From the cell containing the given text, extract its center point as [x, y] coordinate. 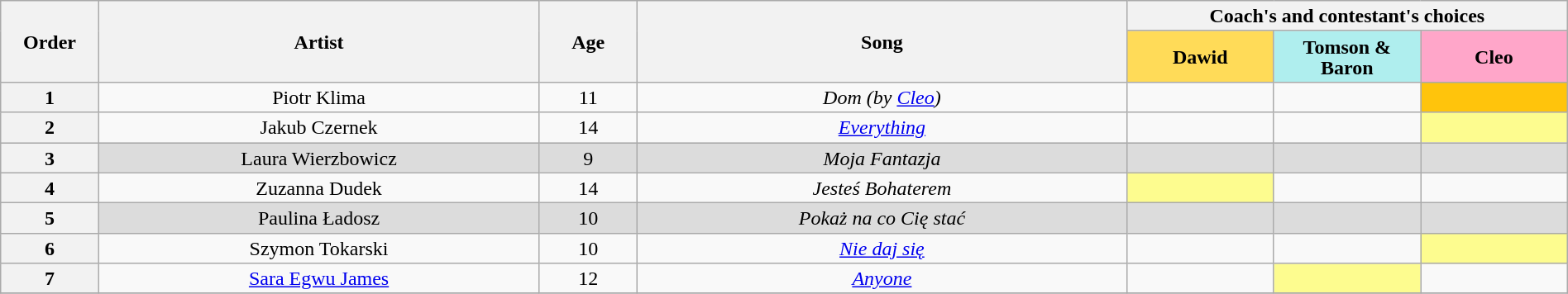
Everything [882, 127]
Coach's and contestant's choices [1346, 17]
Tomson & Baron [1347, 56]
Laura Wierzbowicz [319, 157]
Sara Egwu James [319, 279]
Nie daj się [882, 248]
7 [50, 279]
Artist [319, 41]
Zuzanna Dudek [319, 188]
Piotr Klima [319, 97]
2 [50, 127]
Song [882, 41]
Order [50, 41]
Paulina Ładosz [319, 218]
Szymon Tokarski [319, 248]
3 [50, 157]
9 [588, 157]
Dawid [1200, 56]
11 [588, 97]
Age [588, 41]
1 [50, 97]
Jakub Czernek [319, 127]
12 [588, 279]
6 [50, 248]
Jesteś Bohaterem [882, 188]
4 [50, 188]
Moja Fantazja [882, 157]
Pokaż na co Cię stać [882, 218]
Anyone [882, 279]
5 [50, 218]
Dom (by Cleo) [882, 97]
Cleo [1494, 56]
